Capture the cell that displays the provided text and extract its [X, Y] central coordinate. 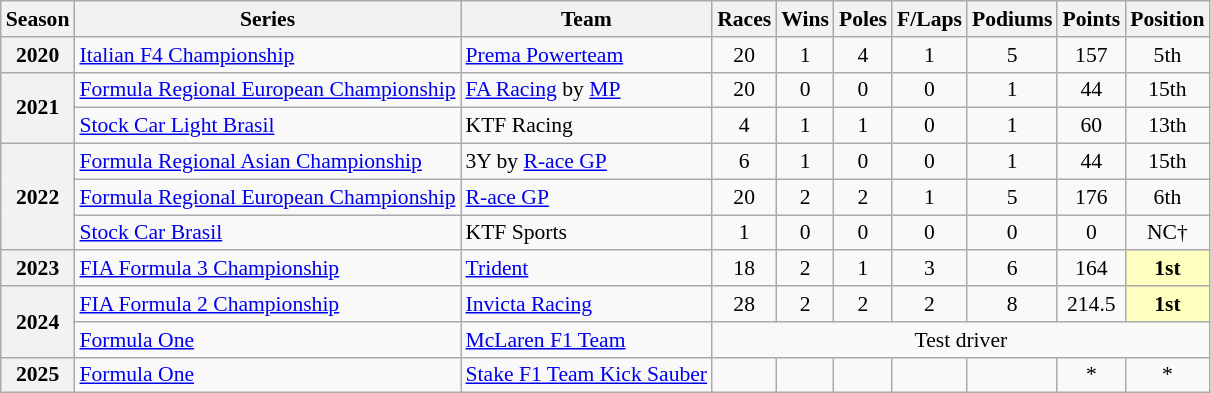
214.5 [1091, 304]
Races [744, 19]
2024 [38, 322]
Test driver [961, 340]
Formula Regional Asian Championship [267, 162]
Position [1167, 19]
18 [744, 269]
Stock Car Brasil [267, 233]
KTF Sports [586, 233]
28 [744, 304]
8 [1012, 304]
164 [1091, 269]
Italian F4 Championship [267, 55]
Trident [586, 269]
157 [1091, 55]
Team [586, 19]
5th [1167, 55]
6th [1167, 197]
NC† [1167, 233]
R-ace GP [586, 197]
Series [267, 19]
F/Laps [930, 19]
FIA Formula 2 Championship [267, 304]
13th [1167, 126]
FA Racing by MP [586, 90]
3Y by R-ace GP [586, 162]
Season [38, 19]
2020 [38, 55]
2021 [38, 108]
Invicta Racing [586, 304]
Stake F1 Team Kick Sauber [586, 375]
60 [1091, 126]
176 [1091, 197]
FIA Formula 3 Championship [267, 269]
Podiums [1012, 19]
Stock Car Light Brasil [267, 126]
Wins [805, 19]
3 [930, 269]
2022 [38, 198]
KTF Racing [586, 126]
2025 [38, 375]
2023 [38, 269]
Poles [863, 19]
McLaren F1 Team [586, 340]
Prema Powerteam [586, 55]
Points [1091, 19]
